Return the (x, y) coordinate for the center point of the cell that contains the specified text.  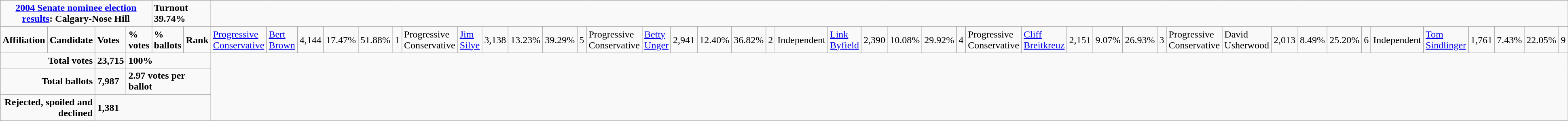
Bert Brown (282, 40)
5 (582, 40)
8.49% (1313, 40)
Total votes (48, 60)
7,987 (111, 81)
1,381 (153, 107)
2 (771, 40)
39.29% (560, 40)
% votes (139, 40)
Betty Unger (657, 40)
Total ballots (48, 81)
Link Byfield (844, 40)
2,390 (874, 40)
2,941 (684, 40)
13.23% (526, 40)
Candidate (71, 40)
36.82% (749, 40)
Tom Sindlinger (1445, 40)
Jim Silye (470, 40)
7.43% (1509, 40)
2,013 (1284, 40)
3 (1162, 40)
17.47% (341, 40)
% ballots (167, 40)
3,138 (495, 40)
22.05% (1542, 40)
Cliff Breitkreuz (1044, 40)
9.07% (1108, 40)
1 (397, 40)
100% (168, 60)
25.20% (1344, 40)
David Usherwood (1247, 40)
51.88% (375, 40)
Turnout 39.74% (181, 14)
9 (1564, 40)
4,144 (311, 40)
26.93% (1140, 40)
23,715 (111, 60)
1,761 (1481, 40)
29.92% (939, 40)
Votes (111, 40)
4 (961, 40)
Rank (197, 40)
2.97 votes per ballot (168, 81)
6 (1366, 40)
12.40% (714, 40)
10.08% (905, 40)
2004 Senate nominee election results: Calgary-Nose Hill (76, 14)
Rejected, spoiled and declined (48, 107)
Affiliation (24, 40)
2,151 (1080, 40)
